Search for the cell housing the specified text and yield its [x, y] center coordinate. 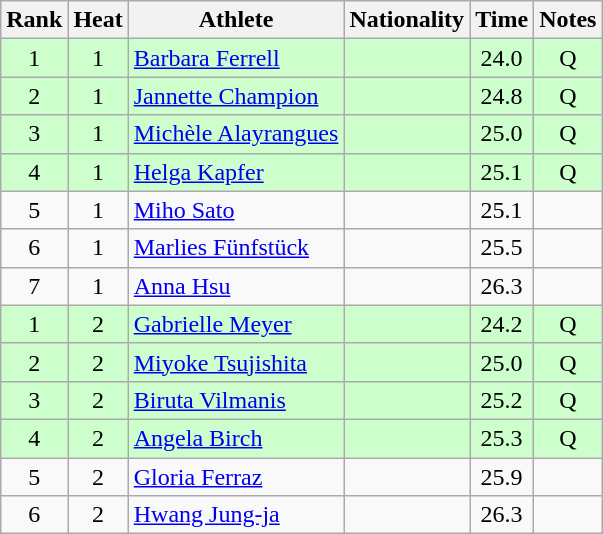
Biruta Vilmanis [236, 400]
25.5 [502, 248]
Gabrielle Meyer [236, 324]
Rank [34, 20]
24.8 [502, 96]
Notes [568, 20]
Barbara Ferrell [236, 58]
Time [502, 20]
Miho Sato [236, 210]
Athlete [236, 20]
24.0 [502, 58]
25.2 [502, 400]
Miyoke Tsujishita [236, 362]
25.9 [502, 477]
Anna Hsu [236, 286]
Gloria Ferraz [236, 477]
Marlies Fünfstück [236, 248]
7 [34, 286]
Angela Birch [236, 438]
Nationality [407, 20]
24.2 [502, 324]
Michèle Alayrangues [236, 134]
Jannette Champion [236, 96]
Heat [98, 20]
25.3 [502, 438]
Helga Kapfer [236, 172]
Hwang Jung-ja [236, 515]
